From the cell containing the given text, extract its center point as (X, Y) coordinate. 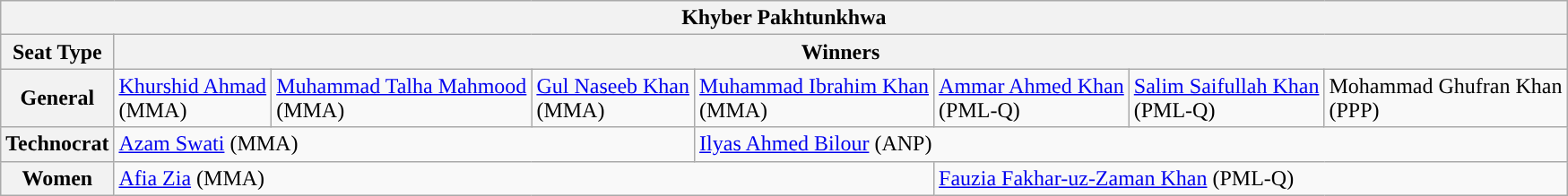
Afia Zia (MMA) (524, 178)
Khyber Pakhtunkhwa (784, 18)
Seat Type (57, 52)
General (57, 98)
Technocrat (57, 144)
Ammar Ahmed Khan(PML-Q) (1032, 98)
Fauzia Fakhar-uz-Zaman Khan (PML-Q) (1251, 178)
Azam Swati (MMA) (404, 144)
Winners (841, 52)
Gul Naseeb Khan(MMA) (613, 98)
Mohammad Ghufran Khan(PPP) (1445, 98)
Women (57, 178)
Ilyas Ahmed Bilour (ANP) (1131, 144)
Salim Saifullah Khan(PML-Q) (1226, 98)
Muhammad Ibrahim Khan(MMA) (814, 98)
Muhammad Talha Mahmood(MMA) (402, 98)
Khurshid Ahmad(MMA) (193, 98)
